From the cell containing the given text, extract its center point as [x, y] coordinate. 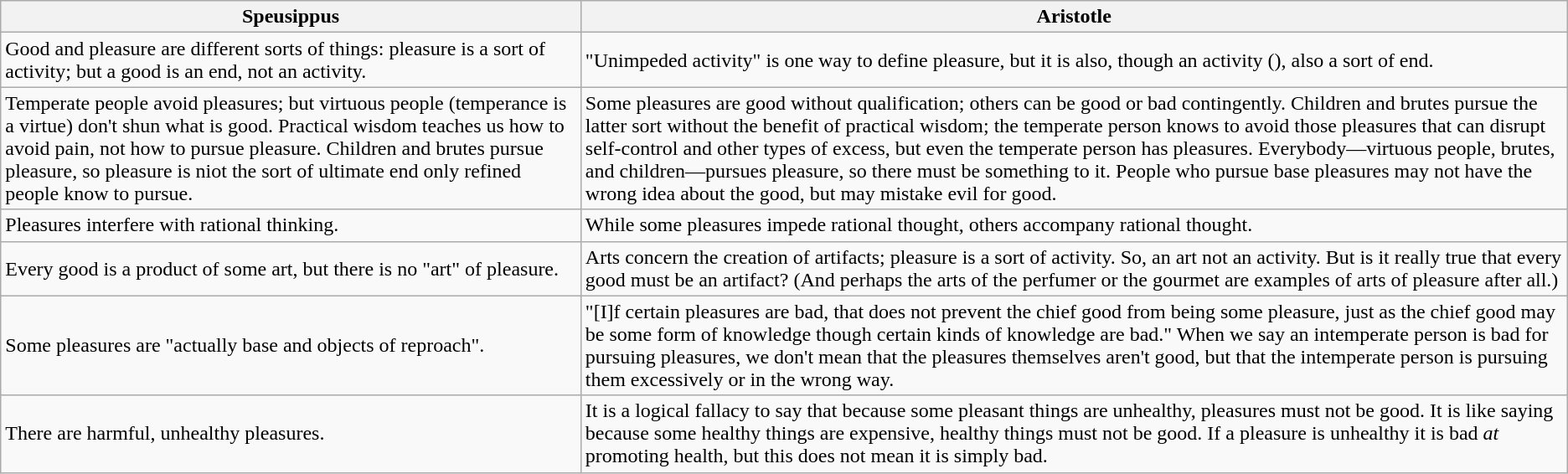
There are harmful, unhealthy pleasures. [291, 434]
Aristotle [1074, 17]
Good and pleasure are different sorts of things: pleasure is a sort of activity; but a good is an end, not an activity. [291, 60]
Every good is a product of some art, but there is no "art" of pleasure. [291, 268]
"Unimpeded activity" is one way to define pleasure, but it is also, though an activity (), also a sort of end. [1074, 60]
Some pleasures are "actually base and objects of reproach". [291, 345]
While some pleasures impede rational thought, others accompany rational thought. [1074, 225]
Pleasures interfere with rational thinking. [291, 225]
Speusippus [291, 17]
